For the text-containing cell, return its midpoint in (X, Y) coordinate format. 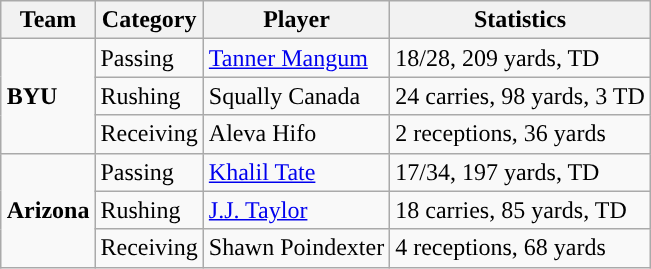
J.J. Taylor (296, 210)
Tanner Mangum (296, 58)
Squally Canada (296, 96)
Team (48, 20)
Shawn Poindexter (296, 248)
24 carries, 98 yards, 3 TD (520, 96)
2 receptions, 36 yards (520, 134)
18 carries, 85 yards, TD (520, 210)
Arizona (48, 210)
18/28, 209 yards, TD (520, 58)
Statistics (520, 20)
Aleva Hifo (296, 134)
BYU (48, 96)
Khalil Tate (296, 172)
17/34, 197 yards, TD (520, 172)
4 receptions, 68 yards (520, 248)
Player (296, 20)
Category (149, 20)
